From the cell containing the given text, extract its center point as [x, y] coordinate. 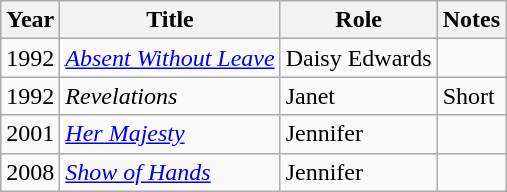
2001 [30, 134]
Her Majesty [170, 134]
Title [170, 20]
Revelations [170, 96]
Year [30, 20]
Daisy Edwards [358, 58]
Short [471, 96]
Notes [471, 20]
Role [358, 20]
Absent Without Leave [170, 58]
Show of Hands [170, 172]
2008 [30, 172]
Janet [358, 96]
